Locate the cell with the specified text and output its [X, Y] center coordinate. 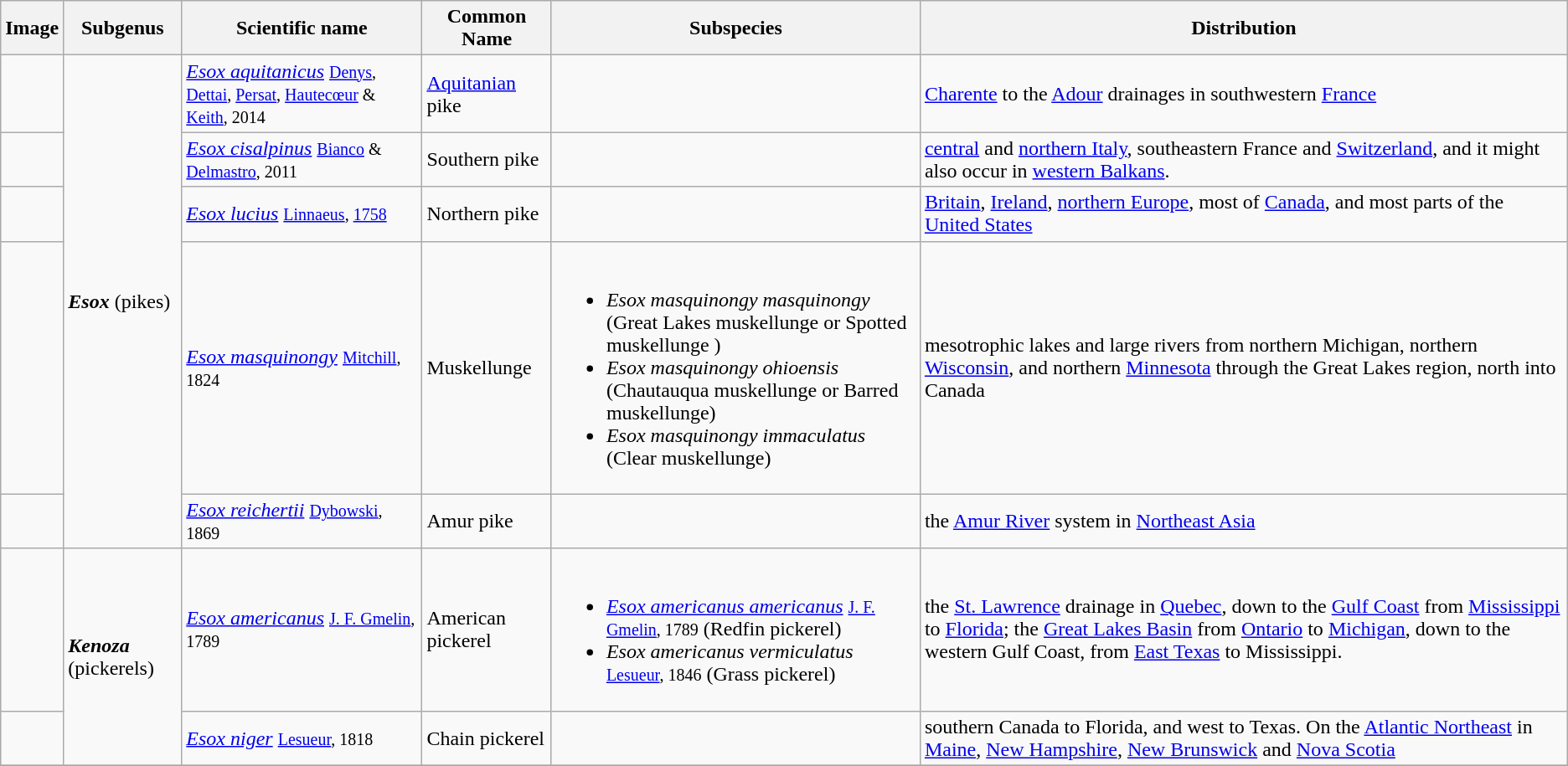
Amur pike [487, 521]
Aquitanian pike [487, 94]
the Amur River system in Northeast Asia [1243, 521]
Kenoza (pickerels) [122, 656]
Esox americanus J. F. Gmelin, 1789 [302, 630]
Northern pike [487, 214]
Esox (pikes) [122, 301]
central and northern Italy, southeastern France and Switzerland, and it might also occur in western Balkans. [1243, 159]
Esox americanus americanus J. F. Gmelin, 1789 (Redfin pickerel)Esox americanus vermiculatus Lesueur, 1846 (Grass pickerel) [735, 630]
Esox masquinongy Mitchill, 1824 [302, 368]
Subspecies [735, 28]
southern Canada to Florida, and west to Texas. On the Atlantic Northeast in Maine, New Hampshire, New Brunswick and Nova Scotia [1243, 738]
Muskellunge [487, 368]
Chain pickerel [487, 738]
Distribution [1243, 28]
Scientific name [302, 28]
Esox aquitanicus Denys, Dettai, Persat, Hautecœur & Keith, 2014 [302, 94]
Image [32, 28]
Esox cisalpinus Bianco & Delmastro, 2011 [302, 159]
Charente to the Adour drainages in southwestern France [1243, 94]
Common Name [487, 28]
Southern pike [487, 159]
American pickerel [487, 630]
Subgenus [122, 28]
Esox lucius Linnaeus, 1758 [302, 214]
Esox niger Lesueur, 1818 [302, 738]
Esox reichertii Dybowski, 1869 [302, 521]
Britain, Ireland, northern Europe, most of Canada, and most parts of the United States [1243, 214]
